For the text-containing cell, return its midpoint in [X, Y] coordinate format. 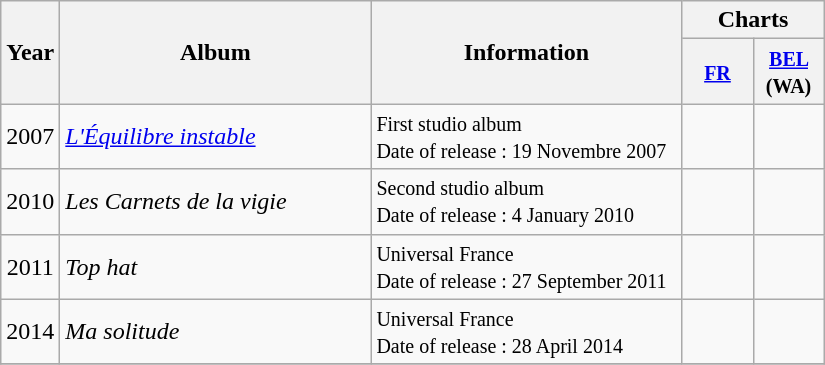
Album [216, 52]
2010 [30, 202]
Second studio albumDate of release : 4 January 2010 [526, 202]
L'Équilibre instable [216, 136]
2007 [30, 136]
2014 [30, 332]
Ma solitude [216, 332]
Information [526, 52]
Year [30, 52]
BEL (WA) [788, 72]
Top hat [216, 266]
Les Carnets de la vigie [216, 202]
Universal FranceDate of release : 28 April 2014 [526, 332]
Universal FranceDate of release : 27 September 2011 [526, 266]
Charts [753, 20]
FR [718, 72]
2011 [30, 266]
First studio albumDate of release : 19 Novembre 2007 [526, 136]
